Return (X, Y) of the center of cell containing provided text 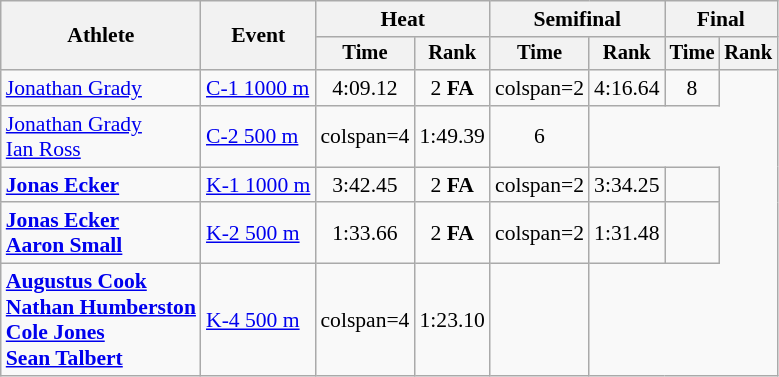
6 (540, 136)
1:49.39 (452, 136)
1:23.10 (452, 320)
Final (721, 19)
Jonas Ecker (101, 185)
8 (692, 88)
3:42.45 (364, 185)
C-1 1000 m (258, 88)
C-2 500 m (258, 136)
Athlete (101, 36)
3:34.25 (626, 185)
Augustus CookNathan HumberstonCole JonesSean Talbert (101, 320)
Semifinal (578, 19)
Event (258, 36)
K-4 500 m (258, 320)
Heat (402, 19)
4:09.12 (364, 88)
Jonathan Grady (101, 88)
1:31.48 (626, 234)
1:33.66 (364, 234)
K-1 1000 m (258, 185)
K-2 500 m (258, 234)
Jonathan GradyIan Ross (101, 136)
Jonas EckerAaron Small (101, 234)
4:16.64 (626, 88)
